From the cell containing the given text, extract its center point as [X, Y] coordinate. 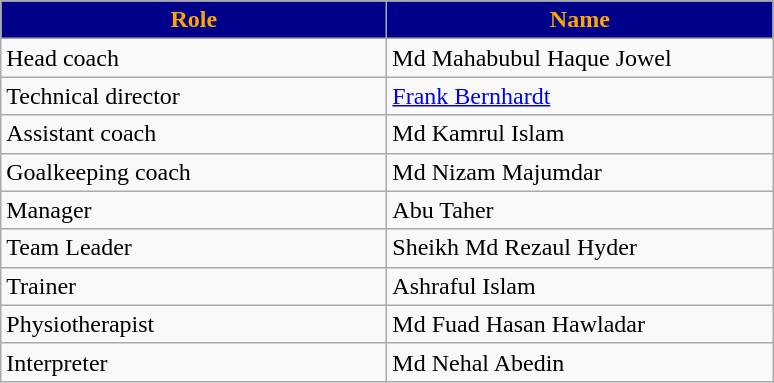
Manager [194, 210]
Head coach [194, 58]
Interpreter [194, 362]
Goalkeeping coach [194, 172]
Team Leader [194, 248]
Md Fuad Hasan Hawladar [580, 324]
Technical director [194, 96]
Assistant coach [194, 134]
Md Nizam Majumdar [580, 172]
Md Mahabubul Haque Jowel [580, 58]
Ashraful Islam [580, 286]
Name [580, 20]
Trainer [194, 286]
Frank Bernhardt [580, 96]
Role [194, 20]
Physiotherapist [194, 324]
Sheikh Md Rezaul Hyder [580, 248]
Md Nehal Abedin [580, 362]
Abu Taher [580, 210]
Md Kamrul Islam [580, 134]
